Output the [x, y] coordinate of the center of the cell containing the given text.  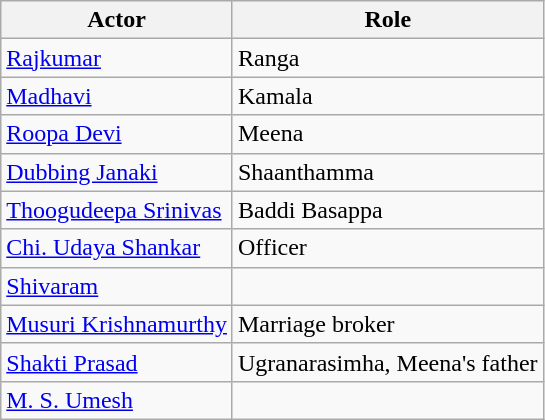
Kamala [388, 96]
Marriage broker [388, 324]
Musuri Krishnamurthy [117, 324]
Thoogudeepa Srinivas [117, 210]
Shakti Prasad [117, 362]
Shaanthamma [388, 172]
Rajkumar [117, 58]
Chi. Udaya Shankar [117, 248]
Actor [117, 20]
Shivaram [117, 286]
Dubbing Janaki [117, 172]
Meena [388, 134]
M. S. Umesh [117, 400]
Role [388, 20]
Roopa Devi [117, 134]
Ranga [388, 58]
Madhavi [117, 96]
Officer [388, 248]
Ugranarasimha, Meena's father [388, 362]
Baddi Basappa [388, 210]
